Scan for the cell matching the given text and deliver its [x, y] coordinate at center. 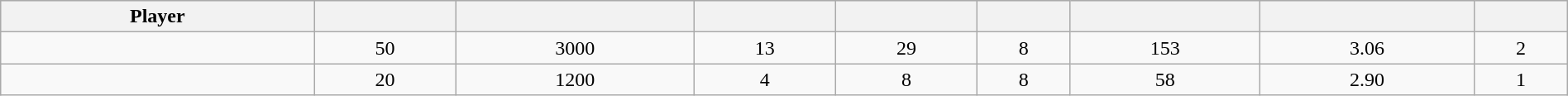
153 [1165, 48]
Player [157, 17]
4 [764, 79]
1200 [575, 79]
20 [385, 79]
2.90 [1368, 79]
3000 [575, 48]
2 [1522, 48]
29 [906, 48]
50 [385, 48]
3.06 [1368, 48]
58 [1165, 79]
1 [1522, 79]
13 [764, 48]
